Identify which cell holds the provided text, then report its (x, y) central coordinate. 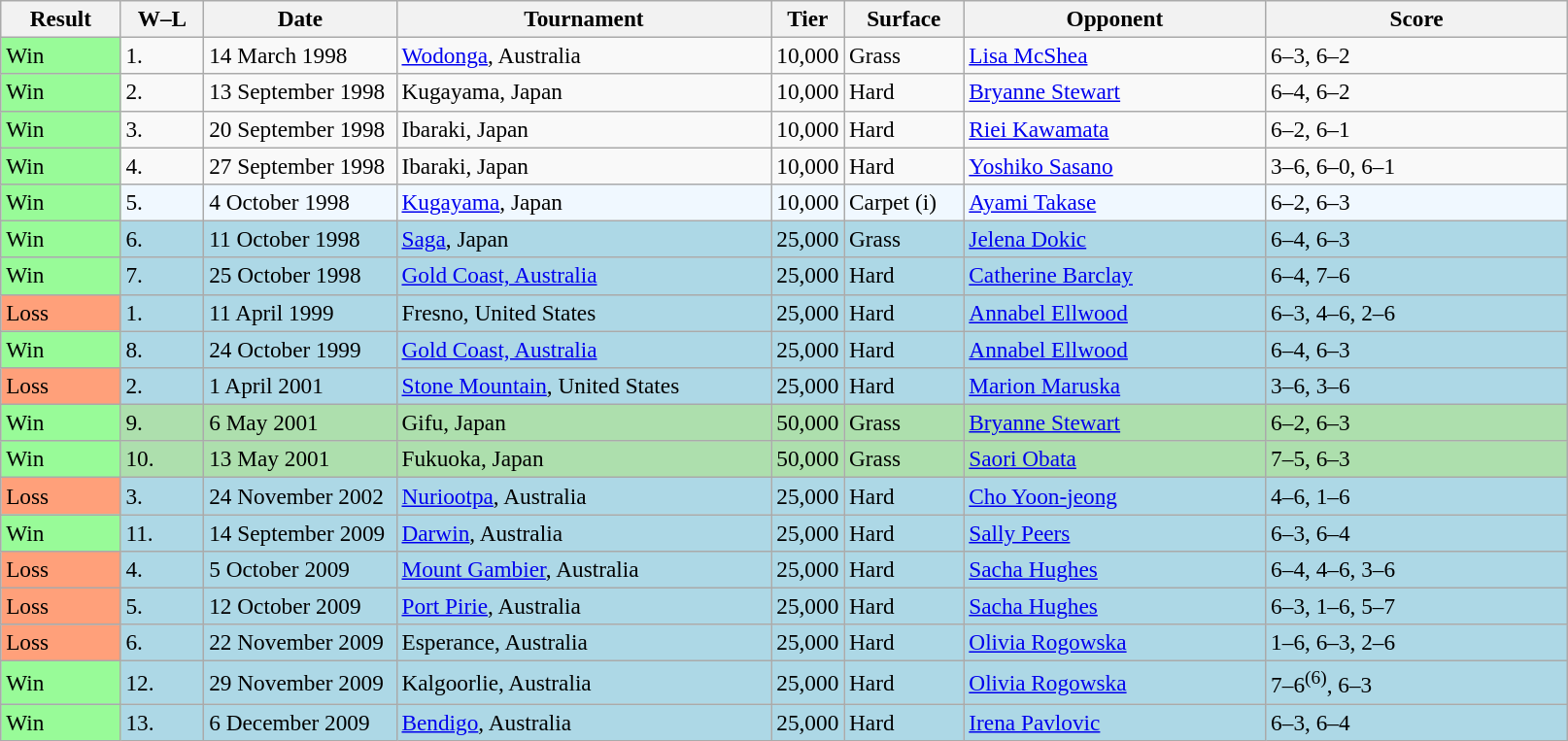
11. (162, 532)
6–4, 6–2 (1416, 92)
4 October 1998 (300, 202)
13 May 2001 (300, 459)
Mount Gambier, Australia (584, 569)
8. (162, 349)
13 September 1998 (300, 92)
12 October 2009 (300, 606)
6–3, 4–6, 2–6 (1416, 313)
Fukuoka, Japan (584, 459)
4–6, 1–6 (1416, 495)
Score (1416, 18)
10. (162, 459)
6–3, 6–2 (1416, 55)
Surface (903, 18)
6–4, 7–6 (1416, 276)
27 September 1998 (300, 165)
7. (162, 276)
Darwin, Australia (584, 532)
11 October 1998 (300, 239)
Marion Maruska (1115, 386)
Tier (808, 18)
Yoshiko Sasano (1115, 165)
Port Pirie, Australia (584, 606)
14 September 2009 (300, 532)
Riei Kawamata (1115, 129)
Opponent (1115, 18)
24 November 2002 (300, 495)
Nuriootpa, Australia (584, 495)
6–4, 4–6, 3–6 (1416, 569)
12. (162, 682)
W–L (162, 18)
6–2, 6–1 (1416, 129)
Fresno, United States (584, 313)
Cho Yoon-jeong (1115, 495)
22 November 2009 (300, 643)
Jelena Dokic (1115, 239)
Saga, Japan (584, 239)
Gifu, Japan (584, 422)
Bendigo, Australia (584, 722)
3–6, 3–6 (1416, 386)
1–6, 6–3, 2–6 (1416, 643)
Tournament (584, 18)
13. (162, 722)
11 April 1999 (300, 313)
Date (300, 18)
9. (162, 422)
Catherine Barclay (1115, 276)
Esperance, Australia (584, 643)
7–6(6), 6–3 (1416, 682)
Stone Mountain, United States (584, 386)
Carpet (i) (903, 202)
1 April 2001 (300, 386)
29 November 2009 (300, 682)
Lisa McShea (1115, 55)
Irena Pavlovic (1115, 722)
Ayami Takase (1115, 202)
Sally Peers (1115, 532)
25 October 1998 (300, 276)
6 May 2001 (300, 422)
7–5, 6–3 (1416, 459)
Result (60, 18)
Kalgoorlie, Australia (584, 682)
6–3, 1–6, 5–7 (1416, 606)
3–6, 6–0, 6–1 (1416, 165)
20 September 1998 (300, 129)
Wodonga, Australia (584, 55)
5 October 2009 (300, 569)
14 March 1998 (300, 55)
Saori Obata (1115, 459)
6 December 2009 (300, 722)
24 October 1999 (300, 349)
